Find where the given text appears and provide that cell's center as [X, Y] coordinate. 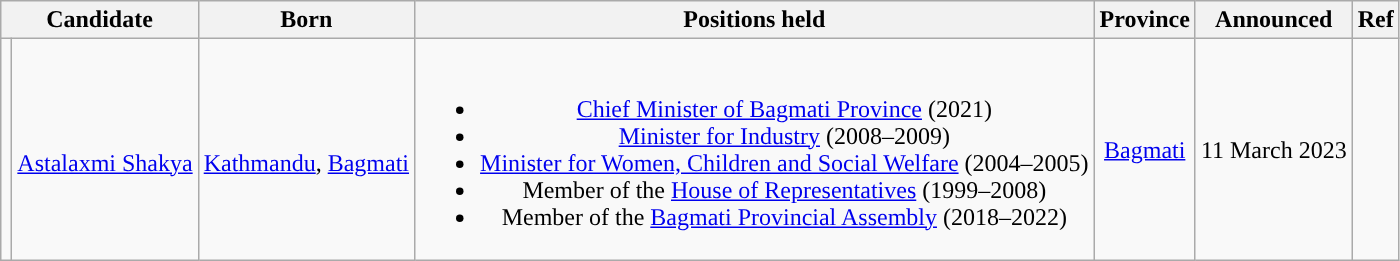
Positions held [755, 20]
Kathmandu, Bagmati [306, 150]
11 March 2023 [1274, 150]
Born [306, 20]
Candidate [100, 20]
Astalaxmi Shakya [105, 150]
Bagmati [1144, 150]
Province [1144, 20]
Announced [1274, 20]
Ref [1376, 20]
